Determine the [X, Y] coordinate at the center of the cell enclosing the given text.  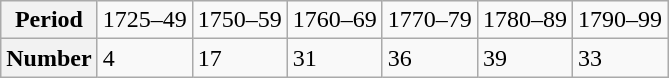
17 [240, 58]
1760–69 [334, 20]
4 [144, 58]
31 [334, 58]
1780–89 [524, 20]
33 [620, 58]
1770–79 [430, 20]
36 [430, 58]
1790–99 [620, 20]
Period [49, 20]
Number [49, 58]
1725–49 [144, 20]
39 [524, 58]
1750–59 [240, 20]
